Pinpoint the cell where the given text exists, returning its [x, y] midpoint coordinate. 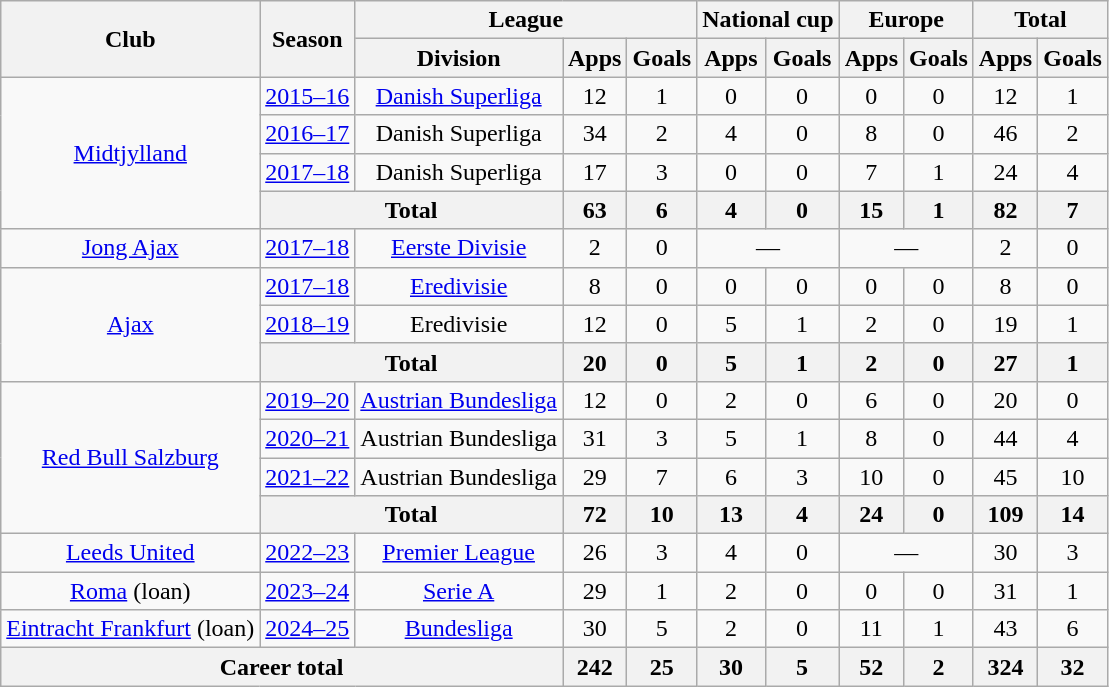
27 [1005, 362]
Eerste Divisie [459, 248]
2020–21 [308, 438]
14 [1073, 515]
2015–16 [308, 96]
72 [594, 515]
National cup [768, 20]
82 [1005, 210]
26 [594, 553]
13 [731, 515]
Europe [906, 20]
17 [594, 172]
2023–24 [308, 591]
32 [1073, 667]
Roma (loan) [130, 591]
League [526, 20]
46 [1005, 134]
Season [308, 39]
2024–25 [308, 629]
15 [871, 210]
Leeds United [130, 553]
63 [594, 210]
43 [1005, 629]
2016–17 [308, 134]
Jong Ajax [130, 248]
2022–23 [308, 553]
44 [1005, 438]
Bundesliga [459, 629]
Red Bull Salzburg [130, 457]
25 [662, 667]
324 [1005, 667]
2019–20 [308, 400]
Career total [282, 667]
2018–19 [308, 324]
34 [594, 134]
Serie A [459, 591]
52 [871, 667]
11 [871, 629]
19 [1005, 324]
45 [1005, 477]
Division [459, 58]
2021–22 [308, 477]
109 [1005, 515]
242 [594, 667]
Ajax [130, 324]
Midtjylland [130, 153]
Eintracht Frankfurt (loan) [130, 629]
Premier League [459, 553]
Club [130, 39]
